Pinpoint the cell where the given text exists, returning its (x, y) midpoint coordinate. 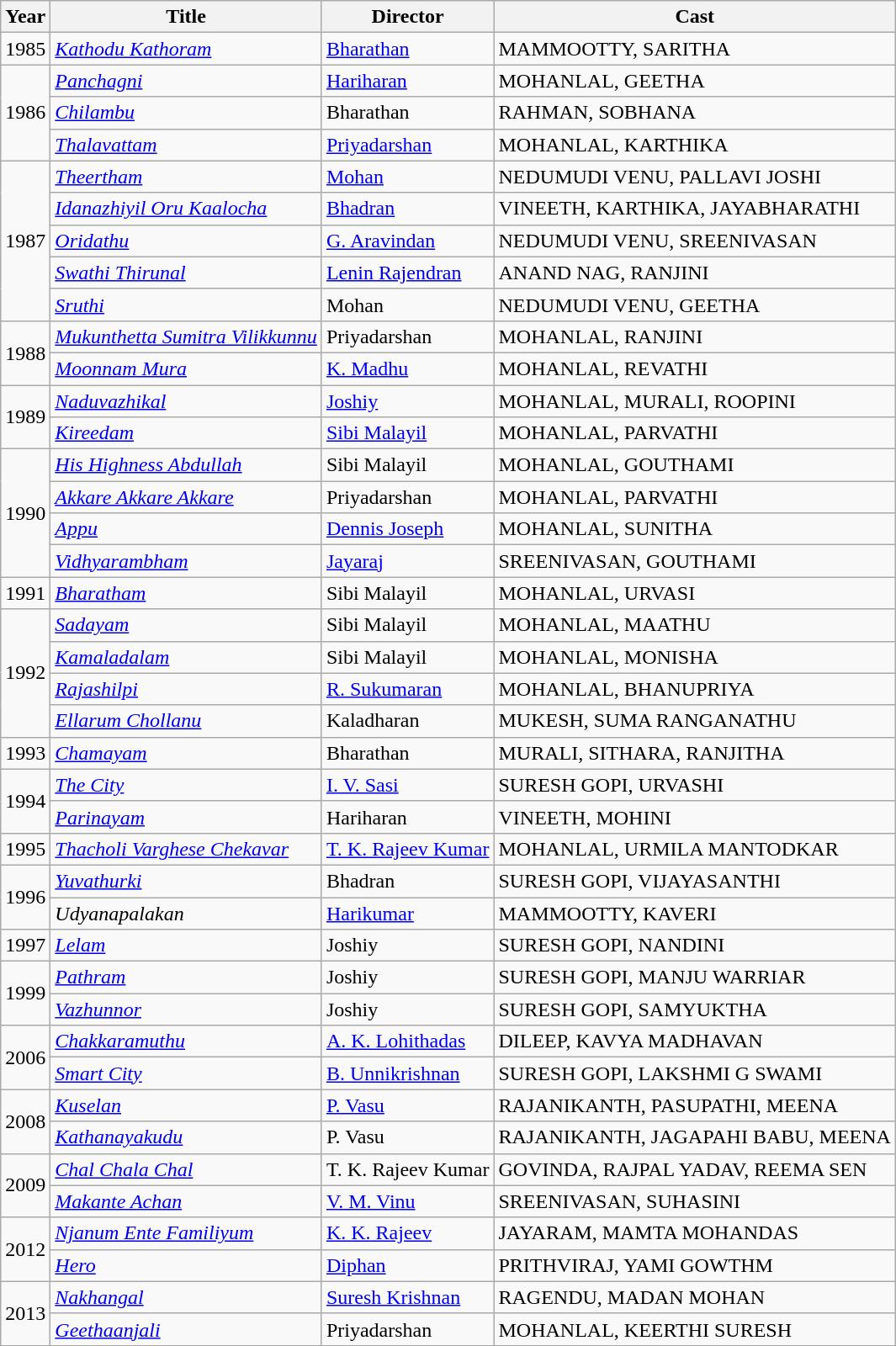
VINEETH, MOHINI (695, 817)
Kathanayakudu (187, 1137)
RAGENDU, MADAN MOHAN (695, 1297)
MOHANLAL, URMILA MANTODKAR (695, 849)
Diphan (407, 1265)
SURESH GOPI, NANDINI (695, 946)
MOHANLAL, BHANUPRIYA (695, 689)
SURESH GOPI, LAKSHMI G SWAMI (695, 1073)
PRITHVIRAJ, YAMI GOWTHM (695, 1265)
1987 (25, 241)
Panchagni (187, 81)
1986 (25, 113)
Nakhangal (187, 1297)
1991 (25, 593)
MOHANLAL, KEERTHI SURESH (695, 1329)
Thalavattam (187, 145)
K. K. Rajeev (407, 1233)
Udyanapalakan (187, 913)
Title (187, 17)
Moonnam Mura (187, 368)
2008 (25, 1121)
Suresh Krishnan (407, 1297)
1993 (25, 753)
SREENIVASAN, GOUTHAMI (695, 561)
Lelam (187, 946)
1994 (25, 801)
Chakkaramuthu (187, 1041)
2009 (25, 1185)
Dennis Joseph (407, 529)
Sadayam (187, 625)
1988 (25, 352)
DILEEP, KAVYA MADHAVAN (695, 1041)
MAMMOOTTY, KAVERI (695, 913)
1996 (25, 897)
MOHANLAL, RANJINI (695, 336)
Naduvazhikal (187, 401)
Thacholi Varghese Chekavar (187, 849)
Oridathu (187, 241)
Kuselan (187, 1105)
SREENIVASAN, SUHASINI (695, 1201)
Vidhyarambham (187, 561)
Theertham (187, 177)
Rajashilpi (187, 689)
V. M. Vinu (407, 1201)
Pathram (187, 978)
1992 (25, 673)
NEDUMUDI VENU, PALLAVI JOSHI (695, 177)
Bharatham (187, 593)
Jayaraj (407, 561)
RAJANIKANTH, JAGAPAHI BABU, MEENA (695, 1137)
Vazhunnor (187, 1010)
Sruthi (187, 305)
Chilambu (187, 113)
Kaladharan (407, 721)
2006 (25, 1057)
1990 (25, 513)
RAJANIKANTH, PASUPATHI, MEENA (695, 1105)
K. Madhu (407, 368)
2012 (25, 1249)
MOHANLAL, SUNITHA (695, 529)
NEDUMUDI VENU, GEETHA (695, 305)
SURESH GOPI, SAMYUKTHA (695, 1010)
Director (407, 17)
MOHANLAL, GEETHA (695, 81)
SURESH GOPI, VIJAYASANTHI (695, 881)
MOHANLAL, REVATHI (695, 368)
1989 (25, 417)
Cast (695, 17)
I. V. Sasi (407, 785)
Makante Achan (187, 1201)
NEDUMUDI VENU, SREENIVASAN (695, 241)
MURALI, SITHARA, RANJITHA (695, 753)
Hero (187, 1265)
Parinayam (187, 817)
Harikumar (407, 913)
MOHANLAL, URVASI (695, 593)
Kathodu Kathoram (187, 49)
MAMMOOTTY, SARITHA (695, 49)
Idanazhiyil Oru Kaalocha (187, 209)
Njanum Ente Familiyum (187, 1233)
Kireedam (187, 433)
1995 (25, 849)
GOVINDA, RAJPAL YADAV, REEMA SEN (695, 1169)
1997 (25, 946)
2013 (25, 1313)
MOHANLAL, MAATHU (695, 625)
ANAND NAG, RANJINI (695, 273)
SURESH GOPI, URVASHI (695, 785)
His Highness Abdullah (187, 465)
1999 (25, 994)
MOHANLAL, KARTHIKA (695, 145)
Chal Chala Chal (187, 1169)
A. K. Lohithadas (407, 1041)
JAYARAM, MAMTA MOHANDAS (695, 1233)
Year (25, 17)
Swathi Thirunal (187, 273)
MOHANLAL, MURALI, ROOPINI (695, 401)
1985 (25, 49)
Kamaladalam (187, 657)
MOHANLAL, GOUTHAMI (695, 465)
Chamayam (187, 753)
Mukunthetta Sumitra Vilikkunnu (187, 336)
SURESH GOPI, MANJU WARRIAR (695, 978)
Lenin Rajendran (407, 273)
G. Aravindan (407, 241)
The City (187, 785)
Geethaanjali (187, 1329)
Ellarum Chollanu (187, 721)
RAHMAN, SOBHANA (695, 113)
Smart City (187, 1073)
R. Sukumaran (407, 689)
MOHANLAL, MONISHA (695, 657)
Appu (187, 529)
MUKESH, SUMA RANGANATHU (695, 721)
Akkare Akkare Akkare (187, 497)
Yuvathurki (187, 881)
B. Unnikrishnan (407, 1073)
VINEETH, KARTHIKA, JAYABHARATHI (695, 209)
